Identify which cell holds the provided text, then report its (x, y) central coordinate. 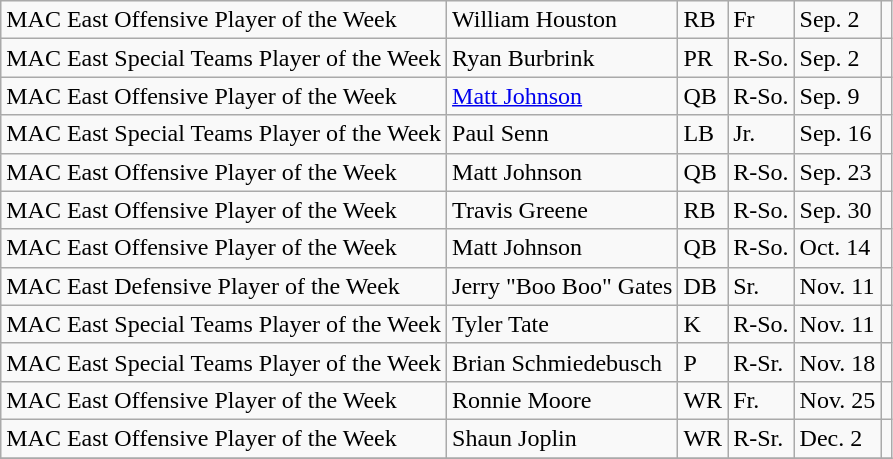
K (703, 324)
Tyler Tate (562, 324)
Ronnie Moore (562, 400)
Sr. (761, 286)
Fr (761, 20)
Fr. (761, 400)
Nov. 25 (838, 400)
Travis Greene (562, 210)
Nov. 18 (838, 362)
Oct. 14 (838, 248)
William Houston (562, 20)
Dec. 2 (838, 438)
Jerry "Boo Boo" Gates (562, 286)
Sep. 16 (838, 134)
Shaun Joplin (562, 438)
Sep. 9 (838, 96)
Jr. (761, 134)
Paul Senn (562, 134)
Ryan Burbrink (562, 58)
LB (703, 134)
DB (703, 286)
Brian Schmiedebusch (562, 362)
PR (703, 58)
MAC East Defensive Player of the Week (224, 286)
Sep. 23 (838, 172)
P (703, 362)
Sep. 30 (838, 210)
